Locate the cell with the specified text and output its (X, Y) center coordinate. 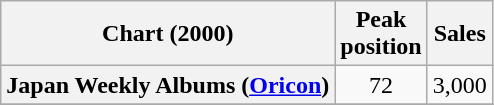
Japan Weekly Albums (Oricon) (168, 85)
72 (381, 85)
Peakposition (381, 34)
Chart (2000) (168, 34)
Sales (460, 34)
3,000 (460, 85)
